Output the (x, y) coordinate of the center of the cell containing the given text.  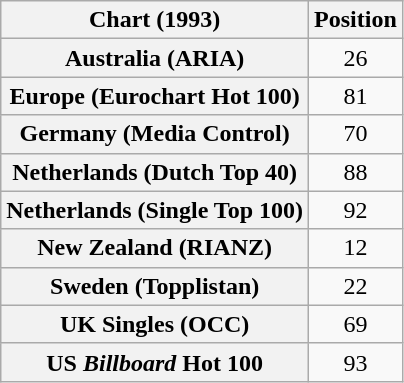
New Zealand (RIANZ) (155, 248)
93 (356, 362)
26 (356, 58)
Netherlands (Dutch Top 40) (155, 172)
US Billboard Hot 100 (155, 362)
Germany (Media Control) (155, 134)
12 (356, 248)
Australia (ARIA) (155, 58)
22 (356, 286)
Chart (1993) (155, 20)
Sweden (Topplistan) (155, 286)
Netherlands (Single Top 100) (155, 210)
Europe (Eurochart Hot 100) (155, 96)
69 (356, 324)
Position (356, 20)
UK Singles (OCC) (155, 324)
92 (356, 210)
88 (356, 172)
70 (356, 134)
81 (356, 96)
